Output the (x, y) coordinate of the center of the cell containing the given text.  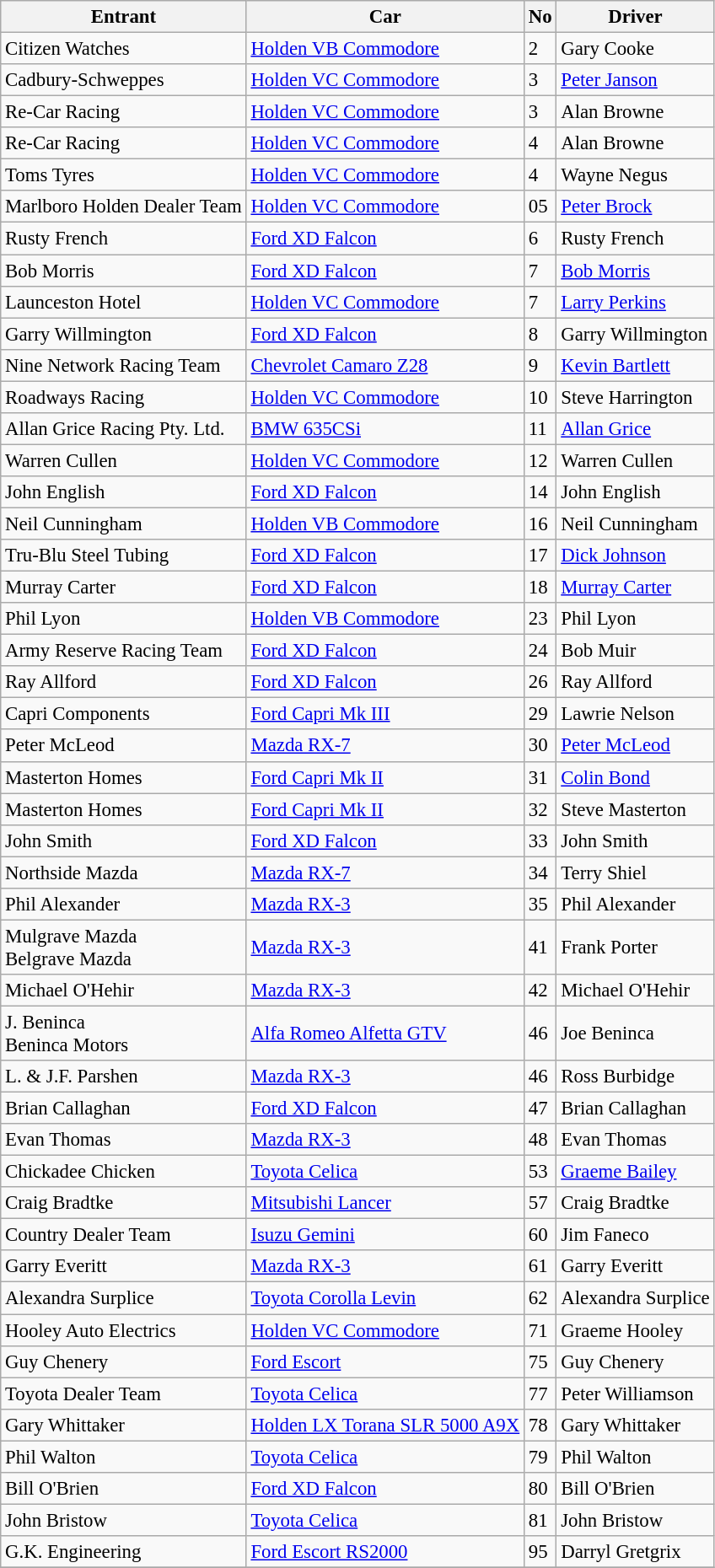
Peter Brock (636, 207)
77 (540, 1393)
31 (540, 777)
60 (540, 1235)
17 (540, 556)
61 (540, 1267)
Larry Perkins (636, 302)
8 (540, 334)
Alfa Romeo Alfetta GTV (384, 1034)
Wayne Negus (636, 175)
Ford Capri Mk III (384, 714)
Citizen Watches (123, 49)
2 (540, 49)
Allan Grice (636, 429)
95 (540, 1552)
57 (540, 1203)
Country Dealer Team (123, 1235)
Graeme Bailey (636, 1172)
Joe Beninca (636, 1034)
Chevrolet Camaro Z28 (384, 365)
Capri Components (123, 714)
Toms Tyres (123, 175)
Northside Mazda (123, 873)
81 (540, 1520)
G.K. Engineering (123, 1552)
Peter Janson (636, 80)
24 (540, 651)
11 (540, 429)
53 (540, 1172)
48 (540, 1140)
Ford Escort RS2000 (384, 1552)
78 (540, 1425)
Entrant (123, 17)
L. & J.F. Parshen (123, 1077)
Chickadee Chicken (123, 1172)
Tru-Blu Steel Tubing (123, 556)
Mulgrave Mazda Belgrave Mazda (123, 948)
23 (540, 619)
35 (540, 905)
Cadbury-Schweppes (123, 80)
Graeme Hooley (636, 1330)
62 (540, 1298)
Nine Network Racing Team (123, 365)
BMW 635CSi (384, 429)
Mitsubishi Lancer (384, 1203)
Toyota Dealer Team (123, 1393)
75 (540, 1361)
Roadways Racing (123, 397)
Holden LX Torana SLR 5000 A9X (384, 1425)
Kevin Bartlett (636, 365)
14 (540, 492)
Isuzu Gemini (384, 1235)
Lawrie Nelson (636, 714)
Ross Burbidge (636, 1077)
Jim Faneco (636, 1235)
41 (540, 948)
Gary Cooke (636, 49)
J. Beninca Beninca Motors (123, 1034)
Bob Muir (636, 651)
Allan Grice Racing Pty. Ltd. (123, 429)
29 (540, 714)
33 (540, 840)
12 (540, 460)
Ford Escort (384, 1361)
Dick Johnson (636, 556)
Car (384, 17)
Darryl Gretgrix (636, 1552)
18 (540, 588)
Terry Shiel (636, 873)
Peter Williamson (636, 1393)
Toyota Corolla Levin (384, 1298)
10 (540, 397)
79 (540, 1457)
Army Reserve Racing Team (123, 651)
32 (540, 809)
Frank Porter (636, 948)
Steve Masterton (636, 809)
6 (540, 239)
Steve Harrington (636, 397)
Hooley Auto Electrics (123, 1330)
Launceston Hotel (123, 302)
Driver (636, 17)
26 (540, 682)
34 (540, 873)
05 (540, 207)
Marlboro Holden Dealer Team (123, 207)
30 (540, 746)
16 (540, 524)
80 (540, 1489)
47 (540, 1109)
42 (540, 991)
71 (540, 1330)
Colin Bond (636, 777)
No (540, 17)
9 (540, 365)
